Determine the (X, Y) coordinate at the center of the cell enclosing the given text.  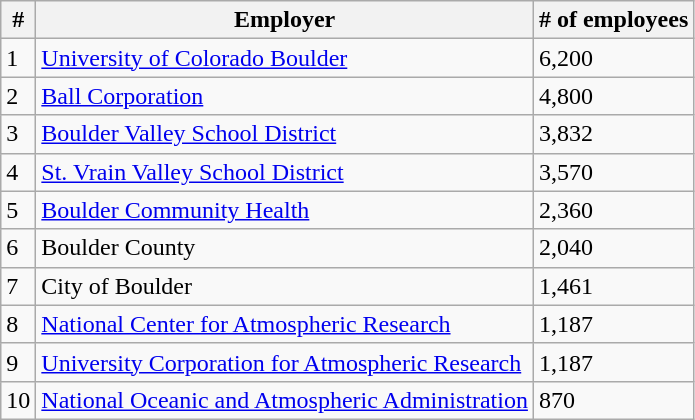
2 (18, 96)
1 (18, 58)
8 (18, 324)
7 (18, 286)
4,800 (613, 96)
National Center for Atmospheric Research (285, 324)
1,461 (613, 286)
3,570 (613, 172)
2,040 (613, 248)
Boulder Community Health (285, 210)
Boulder County (285, 248)
4 (18, 172)
3,832 (613, 134)
National Oceanic and Atmospheric Administration (285, 400)
University of Colorado Boulder (285, 58)
Employer (285, 20)
5 (18, 210)
# of employees (613, 20)
10 (18, 400)
# (18, 20)
2,360 (613, 210)
870 (613, 400)
9 (18, 362)
University Corporation for Atmospheric Research (285, 362)
City of Boulder (285, 286)
3 (18, 134)
St. Vrain Valley School District (285, 172)
6,200 (613, 58)
6 (18, 248)
Boulder Valley School District (285, 134)
Ball Corporation (285, 96)
